Scan for the cell matching the given text and deliver its (X, Y) coordinate at center. 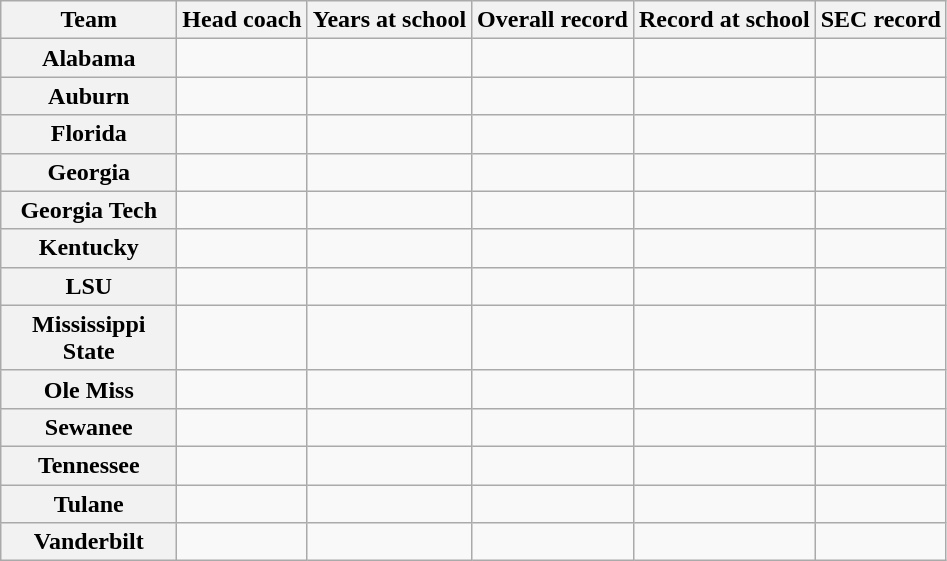
Tennessee (89, 465)
Head coach (242, 20)
Mississippi State (89, 338)
Sewanee (89, 427)
Vanderbilt (89, 542)
SEC record (880, 20)
Tulane (89, 503)
Record at school (724, 20)
Overall record (553, 20)
LSU (89, 286)
Years at school (389, 20)
Ole Miss (89, 389)
Florida (89, 134)
Team (89, 20)
Georgia Tech (89, 210)
Georgia (89, 172)
Alabama (89, 58)
Kentucky (89, 248)
Auburn (89, 96)
